Return (X, Y) of the center of cell containing provided text 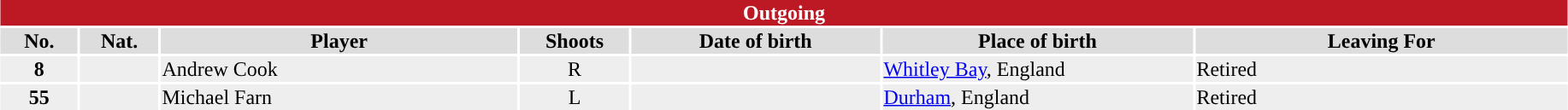
Nat. (120, 41)
Shoots (575, 41)
R (575, 69)
No. (39, 41)
Durham, England (1038, 97)
Whitley Bay, England (1038, 69)
L (575, 97)
Outgoing (783, 13)
Player (339, 41)
Andrew Cook (339, 69)
Date of birth (755, 41)
55 (39, 97)
Place of birth (1038, 41)
Leaving For (1382, 41)
Michael Farn (339, 97)
8 (39, 69)
